Identify which cell holds the provided text, then report its (x, y) central coordinate. 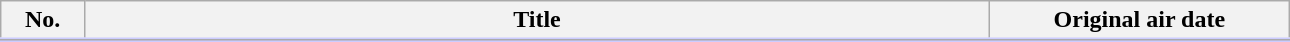
Original air date (1140, 21)
No. (42, 21)
Title (537, 21)
